Pinpoint the cell where the given text exists, returning its [x, y] midpoint coordinate. 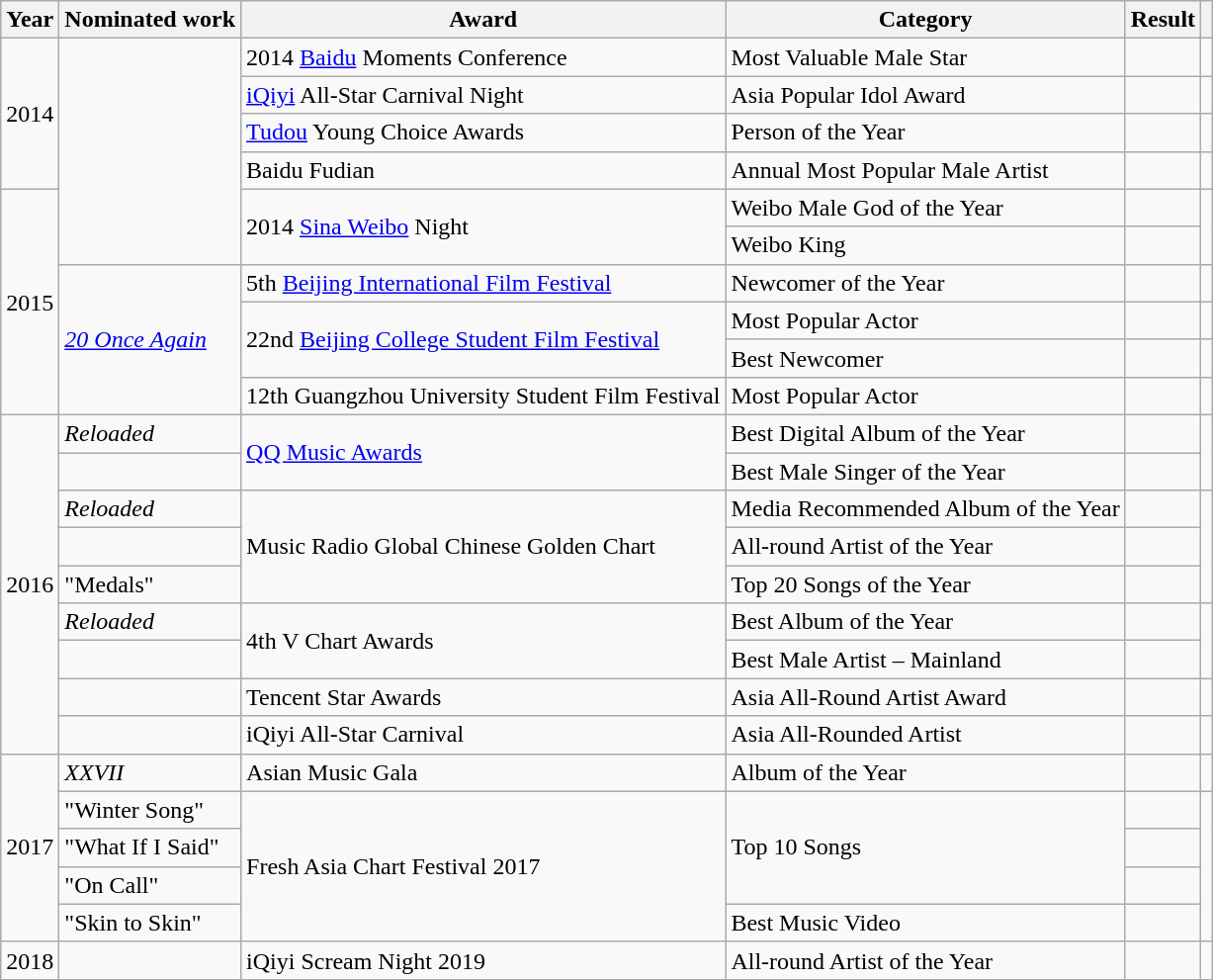
Media Recommended Album of the Year [925, 509]
"On Call" [150, 885]
Annual Most Popular Male Artist [925, 170]
"Medals" [150, 584]
"Winter Song" [150, 810]
4th V Chart Awards [483, 641]
Fresh Asia Chart Festival 2017 [483, 866]
Top 10 Songs [925, 847]
"What If I Said" [150, 847]
2014 Sina Weibo Night [483, 226]
2014 [30, 114]
22nd Beijing College Student Film Festival [483, 339]
2014 Baidu Moments Conference [483, 57]
Best Newcomer [925, 358]
5th Beijing International Film Festival [483, 283]
Weibo King [925, 245]
Album of the Year [925, 772]
Person of the Year [925, 133]
Asia All-Round Artist Award [925, 697]
Best Male Singer of the Year [925, 472]
iQiyi All-Star Carnival [483, 735]
Year [30, 20]
Category [925, 20]
Best Male Artist – Mainland [925, 660]
iQiyi Scream Night 2019 [483, 960]
Result [1163, 20]
Newcomer of the Year [925, 283]
12th Guangzhou University Student Film Festival [483, 396]
"Skin to Skin" [150, 923]
2018 [30, 960]
2017 [30, 847]
Tudou Young Choice Awards [483, 133]
iQiyi All-Star Carnival Night [483, 95]
Best Music Video [925, 923]
20 Once Again [150, 339]
Top 20 Songs of the Year [925, 584]
Nominated work [150, 20]
Best Digital Album of the Year [925, 433]
QQ Music Awards [483, 452]
Award [483, 20]
Asia Popular Idol Award [925, 95]
Weibo Male God of the Year [925, 208]
2015 [30, 302]
Asian Music Gala [483, 772]
Asia All-Rounded Artist [925, 735]
Most Valuable Male Star [925, 57]
Tencent Star Awards [483, 697]
Music Radio Global Chinese Golden Chart [483, 547]
XXVII [150, 772]
Baidu Fudian [483, 170]
Best Album of the Year [925, 622]
2016 [30, 583]
